Scan for the cell matching the given text and deliver its [X, Y] coordinate at center. 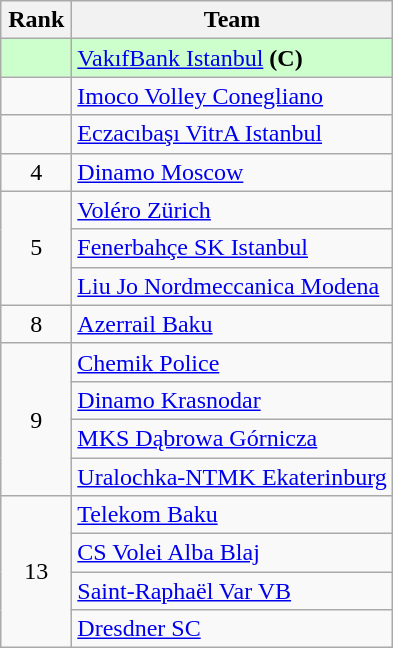
Eczacıbaşı VitrA Istanbul [232, 134]
Dinamo Moscow [232, 172]
8 [36, 324]
Team [232, 20]
4 [36, 172]
Dinamo Krasnodar [232, 400]
Imoco Volley Conegliano [232, 96]
Voléro Zürich [232, 210]
9 [36, 419]
Telekom Baku [232, 515]
Chemik Police [232, 362]
Uralochka-NTMK Ekaterinburg [232, 477]
VakıfBank Istanbul (C) [232, 58]
Liu Jo Nordmeccanica Modena [232, 286]
5 [36, 248]
MKS Dąbrowa Górnicza [232, 438]
13 [36, 572]
Dresdner SC [232, 629]
CS Volei Alba Blaj [232, 553]
Saint-Raphaël Var VB [232, 591]
Fenerbahçe SK Istanbul [232, 248]
Rank [36, 20]
Azerrail Baku [232, 324]
